Extract the (X, Y) coordinate from the center of the cell holding the provided text.  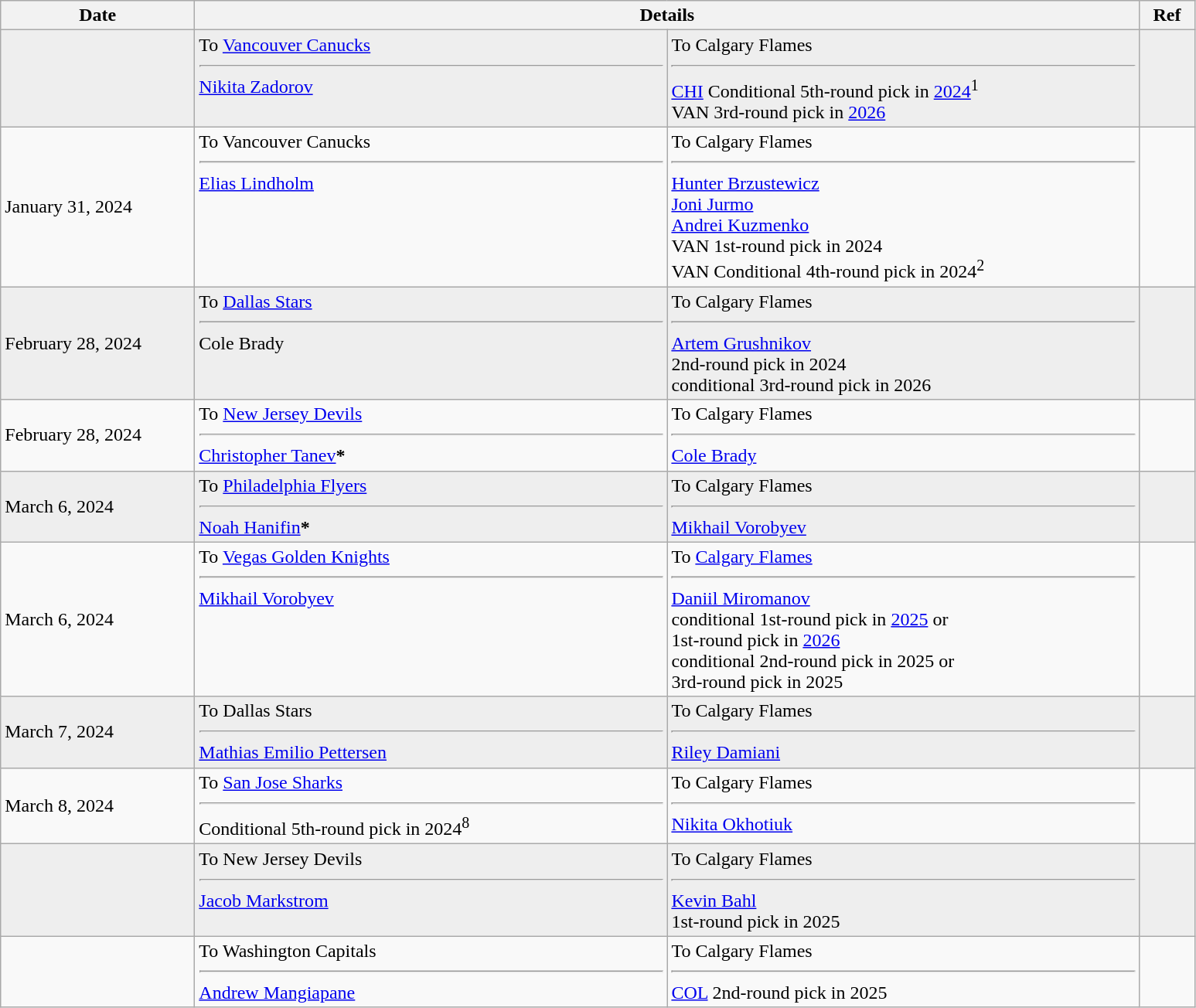
Ref (1167, 15)
To Calgary FlamesArtem Grushnikov2nd-round pick in 2024conditional 3rd-round pick in 2026 (903, 343)
Date (97, 15)
To Vancouver CanucksElias Lindholm (431, 207)
To Philadelphia FlyersNoah Hanifin* (431, 506)
To Calgary FlamesCOL 2nd-round pick in 2025 (903, 972)
To New Jersey DevilsChristopher Tanev* (431, 435)
To Washington CapitalsAndrew Mangiapane (431, 972)
To Dallas StarsMathias Emilio Pettersen (431, 732)
March 7, 2024 (97, 732)
March 8, 2024 (97, 805)
To Calgary FlamesNikita Okhotiuk (903, 805)
January 31, 2024 (97, 207)
To Calgary FlamesKevin Bahl1st-round pick in 2025 (903, 891)
To Calgary FlamesHunter BrzustewiczJoni JurmoAndrei KuzmenkoVAN 1st-round pick in 2024VAN Conditional 4th-round pick in 20242 (903, 207)
To New Jersey DevilsJacob Markstrom (431, 891)
To Calgary FlamesCHI Conditional 5th-round pick in 20241VAN 3rd-round pick in 2026 (903, 79)
To Vegas Golden KnightsMikhail Vorobyev (431, 619)
Details (667, 15)
To Calgary FlamesRiley Damiani (903, 732)
To Calgary FlamesMikhail Vorobyev (903, 506)
To San Jose SharksConditional 5th-round pick in 20248 (431, 805)
To Vancouver CanucksNikita Zadorov (431, 79)
To Calgary FlamesCole Brady (903, 435)
To Dallas StarsCole Brady (431, 343)
